Locate the cell with the specified text and output its [X, Y] center coordinate. 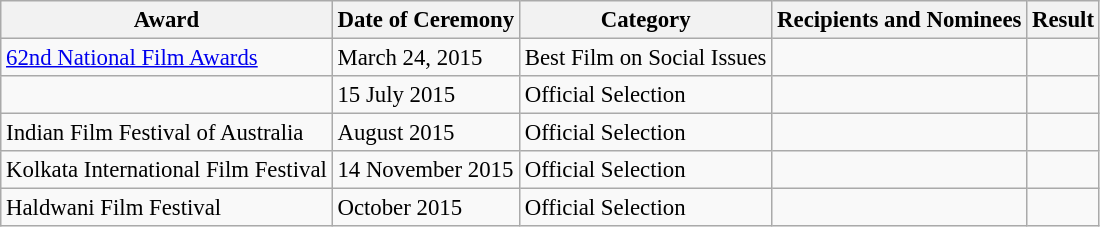
March 24, 2015 [426, 58]
Recipients and Nominees [900, 20]
Category [645, 20]
Award [166, 20]
15 July 2015 [426, 95]
August 2015 [426, 133]
Haldwani Film Festival [166, 208]
Best Film on Social Issues [645, 58]
14 November 2015 [426, 170]
October 2015 [426, 208]
Date of Ceremony [426, 20]
62nd National Film Awards [166, 58]
Indian Film Festival of Australia [166, 133]
Kolkata International Film Festival [166, 170]
Result [1064, 20]
